Locate the cell with the specified text and output its (X, Y) center coordinate. 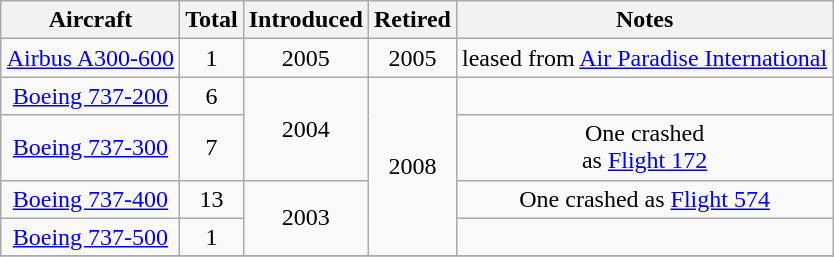
Total (212, 20)
Boeing 737-200 (90, 96)
Aircraft (90, 20)
Notes (644, 20)
One crashedas Flight 172 (644, 148)
13 (212, 199)
One crashed as Flight 574 (644, 199)
Boeing 737-400 (90, 199)
Introduced (306, 20)
2004 (306, 128)
2008 (413, 166)
6 (212, 96)
Retired (413, 20)
Airbus A300-600 (90, 58)
7 (212, 148)
Boeing 737-300 (90, 148)
2003 (306, 218)
Boeing 737-500 (90, 237)
leased from Air Paradise International (644, 58)
